Determine the (X, Y) coordinate at the center of the cell enclosing the given text.  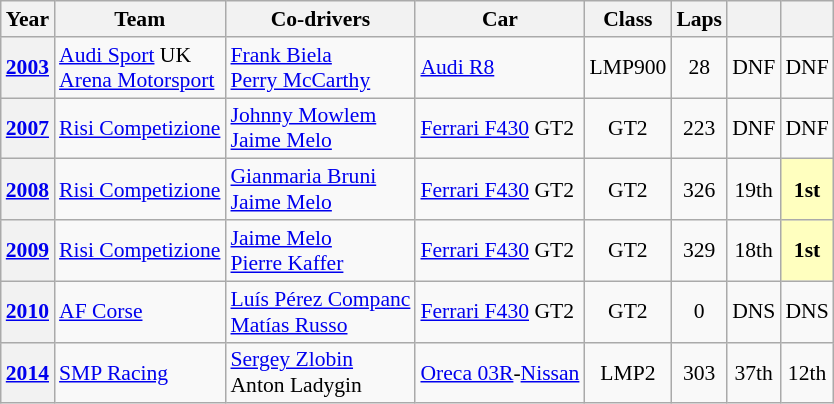
2008 (28, 190)
Audi R8 (500, 68)
Gianmaria Bruni Jaime Melo (320, 190)
Audi Sport UK Arena Motorsport (140, 68)
0 (699, 312)
Jaime Melo Pierre Kaffer (320, 250)
Co-drivers (320, 19)
Car (500, 19)
Johnny Mowlem Jaime Melo (320, 128)
Oreca 03R-Nissan (500, 372)
LMP2 (628, 372)
223 (699, 128)
Year (28, 19)
Team (140, 19)
SMP Racing (140, 372)
AF Corse (140, 312)
329 (699, 250)
19th (754, 190)
2003 (28, 68)
28 (699, 68)
37th (754, 372)
Frank Biela Perry McCarthy (320, 68)
Sergey Zlobin Anton Ladygin (320, 372)
18th (754, 250)
LMP900 (628, 68)
2007 (28, 128)
2010 (28, 312)
Laps (699, 19)
Luís Pérez Companc Matías Russo (320, 312)
Class (628, 19)
303 (699, 372)
2014 (28, 372)
2009 (28, 250)
326 (699, 190)
12th (806, 372)
